Search for the cell housing the specified text and yield its [x, y] center coordinate. 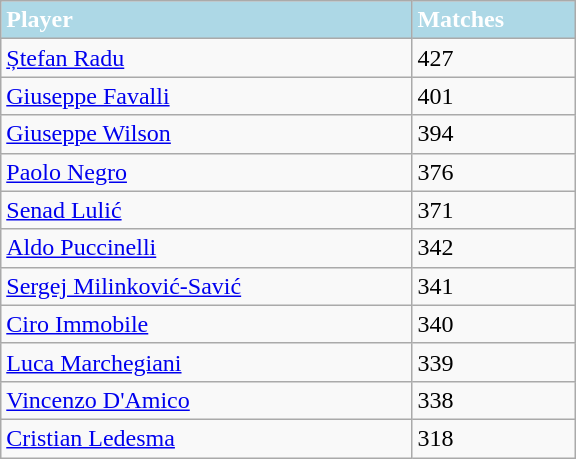
338 [494, 400]
Luca Marchegiani [206, 362]
376 [494, 172]
Player [206, 20]
Ștefan Radu [206, 58]
318 [494, 438]
340 [494, 324]
Senad Lulić [206, 210]
401 [494, 96]
Giuseppe Favalli [206, 96]
394 [494, 134]
342 [494, 248]
371 [494, 210]
Sergej Milinković-Savić [206, 286]
Cristian Ledesma [206, 438]
Matches [494, 20]
427 [494, 58]
Giuseppe Wilson [206, 134]
Vincenzo D'Amico [206, 400]
341 [494, 286]
339 [494, 362]
Aldo Puccinelli [206, 248]
Paolo Negro [206, 172]
Ciro Immobile [206, 324]
